Search for the cell housing the specified text and yield its (x, y) center coordinate. 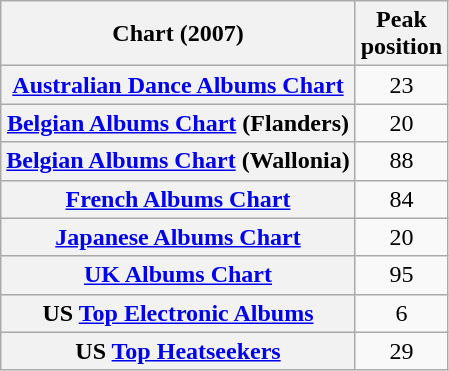
6 (401, 313)
Belgian Albums Chart (Wallonia) (178, 161)
UK Albums Chart (178, 275)
23 (401, 85)
French Albums Chart (178, 199)
US Top Electronic Albums (178, 313)
Chart (2007) (178, 34)
Peakposition (401, 34)
88 (401, 161)
Japanese Albums Chart (178, 237)
US Top Heatseekers (178, 351)
95 (401, 275)
Australian Dance Albums Chart (178, 85)
Belgian Albums Chart (Flanders) (178, 123)
84 (401, 199)
29 (401, 351)
